Return the [x, y] coordinate for the center point of the cell that contains the specified text.  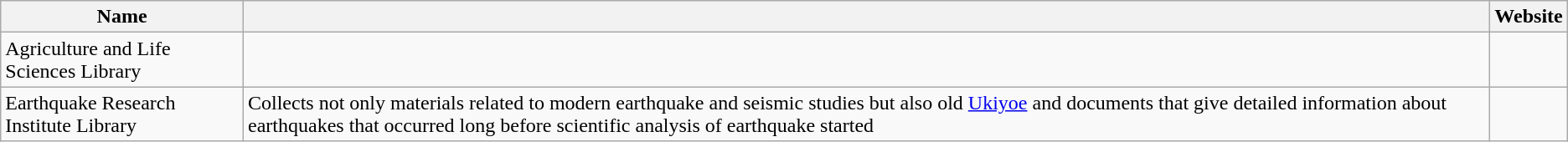
Agriculture and Life Sciences Library [122, 60]
Name [122, 17]
Earthquake Research Institute Library [122, 114]
Website [1529, 17]
